Return the [x, y] coordinate for the center point of the cell that contains the specified text.  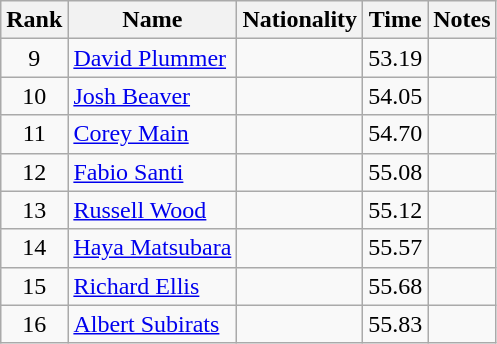
15 [34, 286]
11 [34, 134]
David Plummer [152, 58]
55.83 [396, 324]
Russell Wood [152, 210]
55.68 [396, 286]
Rank [34, 20]
Albert Subirats [152, 324]
9 [34, 58]
54.70 [396, 134]
55.57 [396, 248]
54.05 [396, 96]
12 [34, 172]
55.12 [396, 210]
Nationality [300, 20]
Haya Matsubara [152, 248]
16 [34, 324]
Time [396, 20]
13 [34, 210]
Name [152, 20]
Fabio Santi [152, 172]
Corey Main [152, 134]
Richard Ellis [152, 286]
53.19 [396, 58]
10 [34, 96]
Notes [462, 20]
14 [34, 248]
Josh Beaver [152, 96]
55.08 [396, 172]
